Capture the cell that displays the provided text and extract its (X, Y) central coordinate. 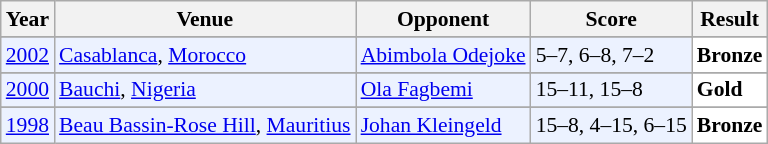
1998 (28, 126)
Casablanca, Morocco (205, 55)
Gold (730, 90)
15–11, 15–8 (612, 90)
2002 (28, 55)
Opponent (444, 19)
5–7, 6–8, 7–2 (612, 55)
Result (730, 19)
15–8, 4–15, 6–15 (612, 126)
Johan Kleingeld (444, 126)
Venue (205, 19)
Abimbola Odejoke (444, 55)
2000 (28, 90)
Beau Bassin-Rose Hill, Mauritius (205, 126)
Year (28, 19)
Score (612, 19)
Ola Fagbemi (444, 90)
Bauchi, Nigeria (205, 90)
